Provide the [x, y] coordinate of the cell's center where the given text is located.  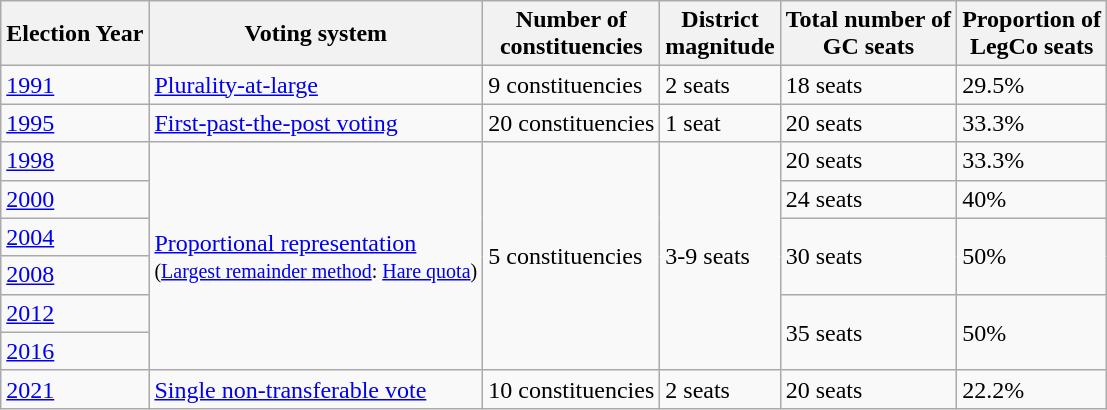
Voting system [316, 34]
Election Year [75, 34]
22.2% [1032, 389]
Proportional representation (Largest remainder method: Hare quota) [316, 256]
2008 [75, 275]
35 seats [868, 332]
2000 [75, 199]
10 constituencies [572, 389]
1 seat [720, 123]
1998 [75, 161]
40% [1032, 199]
1995 [75, 123]
3-9 seats [720, 256]
District magnitude [720, 34]
2021 [75, 389]
Total number of GC seats [868, 34]
Number of constituencies [572, 34]
Proportion of LegCo seats [1032, 34]
30 seats [868, 256]
9 constituencies [572, 85]
20 constituencies [572, 123]
Single non-transferable vote [316, 389]
1991 [75, 85]
5 constituencies [572, 256]
First-past-the-post voting [316, 123]
29.5% [1032, 85]
24 seats [868, 199]
Plurality-at-large [316, 85]
2004 [75, 237]
18 seats [868, 85]
2012 [75, 313]
2016 [75, 351]
